Identify which cell holds the provided text, then report its [X, Y] central coordinate. 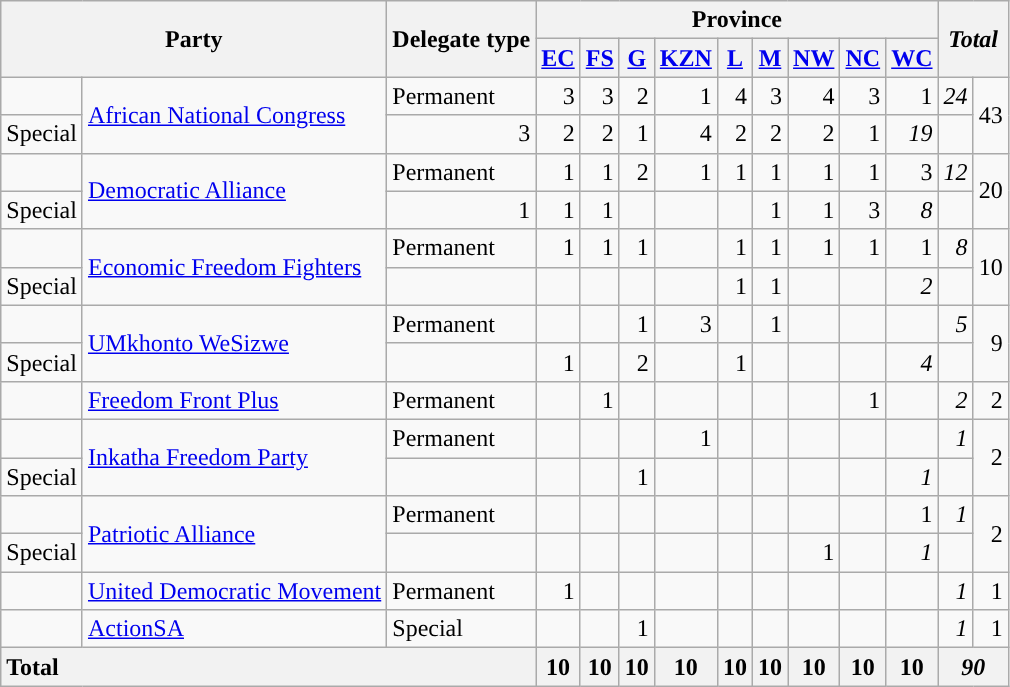
WC [912, 58]
FS [600, 58]
12 [956, 172]
KZN [686, 58]
Patriotic Alliance [234, 534]
UMkhonto WeSizwe [234, 343]
Economic Freedom Fighters [234, 267]
ActionSA [234, 629]
African National Congress [234, 115]
Province [737, 20]
20 [990, 191]
L [734, 58]
Freedom Front Plus [234, 400]
5 [956, 324]
Party [194, 39]
M [770, 58]
NC [863, 58]
NW [814, 58]
Democratic Alliance [234, 191]
Delegate type [462, 39]
G [636, 58]
90 [973, 667]
9 [990, 343]
EC [558, 58]
United Democratic Movement [234, 591]
43 [990, 115]
19 [912, 134]
24 [956, 96]
Inkatha Freedom Party [234, 457]
